From the cell containing the given text, extract its center point as (x, y) coordinate. 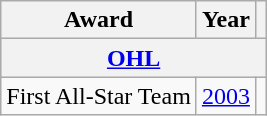
OHL (134, 58)
2003 (226, 96)
First All-Star Team (99, 96)
Award (99, 20)
Year (226, 20)
